Return the (X, Y) coordinate for the center point of the cell that contains the specified text.  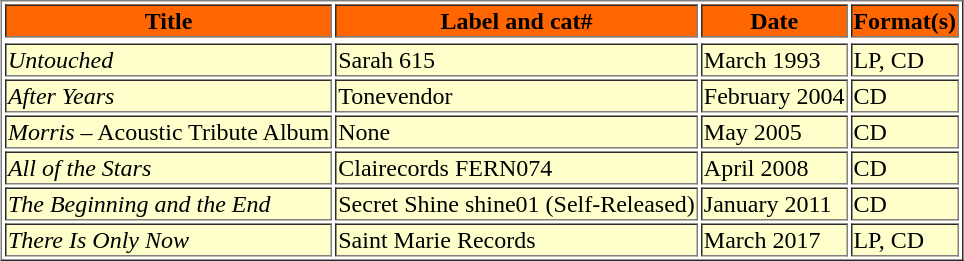
Morris – Acoustic Tribute Album (168, 132)
Untouched (168, 60)
May 2005 (774, 132)
The Beginning and the End (168, 204)
Label and cat# (516, 20)
Title (168, 20)
January 2011 (774, 204)
Saint Marie Records (516, 240)
February 2004 (774, 96)
Tonevendor (516, 96)
Date (774, 20)
Clairecords FERN074 (516, 168)
Format(s) (904, 20)
March 1993 (774, 60)
None (516, 132)
Sarah 615 (516, 60)
All of the Stars (168, 168)
April 2008 (774, 168)
March 2017 (774, 240)
After Years (168, 96)
Secret Shine shine01 (Self-Released) (516, 204)
There Is Only Now (168, 240)
